From the cell containing the given text, extract its center point as [x, y] coordinate. 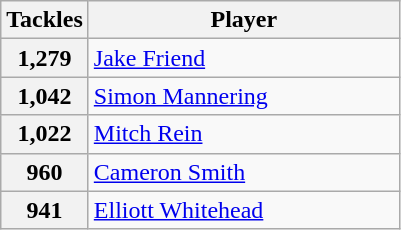
Tackles [45, 20]
Elliott Whitehead [244, 210]
941 [45, 210]
Jake Friend [244, 58]
1,042 [45, 96]
960 [45, 172]
Mitch Rein [244, 134]
1,022 [45, 134]
1,279 [45, 58]
Cameron Smith [244, 172]
Simon Mannering [244, 96]
Player [244, 20]
